Find where the given text appears and provide that cell's center as [X, Y] coordinate. 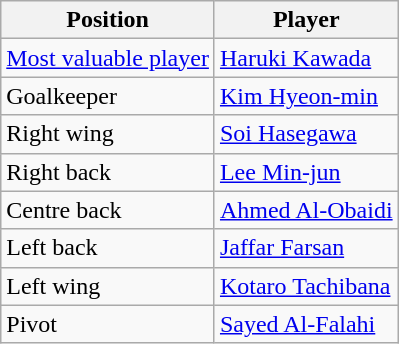
Haruki Kawada [306, 58]
Player [306, 20]
Jaffar Farsan [306, 248]
Lee Min-jun [306, 172]
Position [108, 20]
Centre back [108, 210]
Goalkeeper [108, 96]
Kotaro Tachibana [306, 286]
Kim Hyeon-min [306, 96]
Left back [108, 248]
Pivot [108, 324]
Ahmed Al-Obaidi [306, 210]
Right wing [108, 134]
Sayed Al-Falahi [306, 324]
Left wing [108, 286]
Soi Hasegawa [306, 134]
Most valuable player [108, 58]
Right back [108, 172]
